Search for the cell housing the specified text and yield its [x, y] center coordinate. 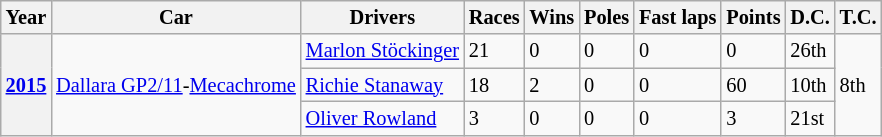
2015 [26, 84]
Drivers [382, 17]
60 [753, 85]
Dallara GP2/11-Mecachrome [176, 84]
Oliver Rowland [382, 118]
Richie Stanaway [382, 85]
Car [176, 17]
Marlon Stöckinger [382, 51]
2 [552, 85]
Points [753, 17]
T.C. [858, 17]
Fast laps [678, 17]
21 [494, 51]
D.C. [810, 17]
Races [494, 17]
10th [810, 85]
18 [494, 85]
26th [810, 51]
8th [858, 84]
Wins [552, 17]
21st [810, 118]
Poles [606, 17]
Year [26, 17]
